Capture the cell that displays the provided text and extract its (X, Y) central coordinate. 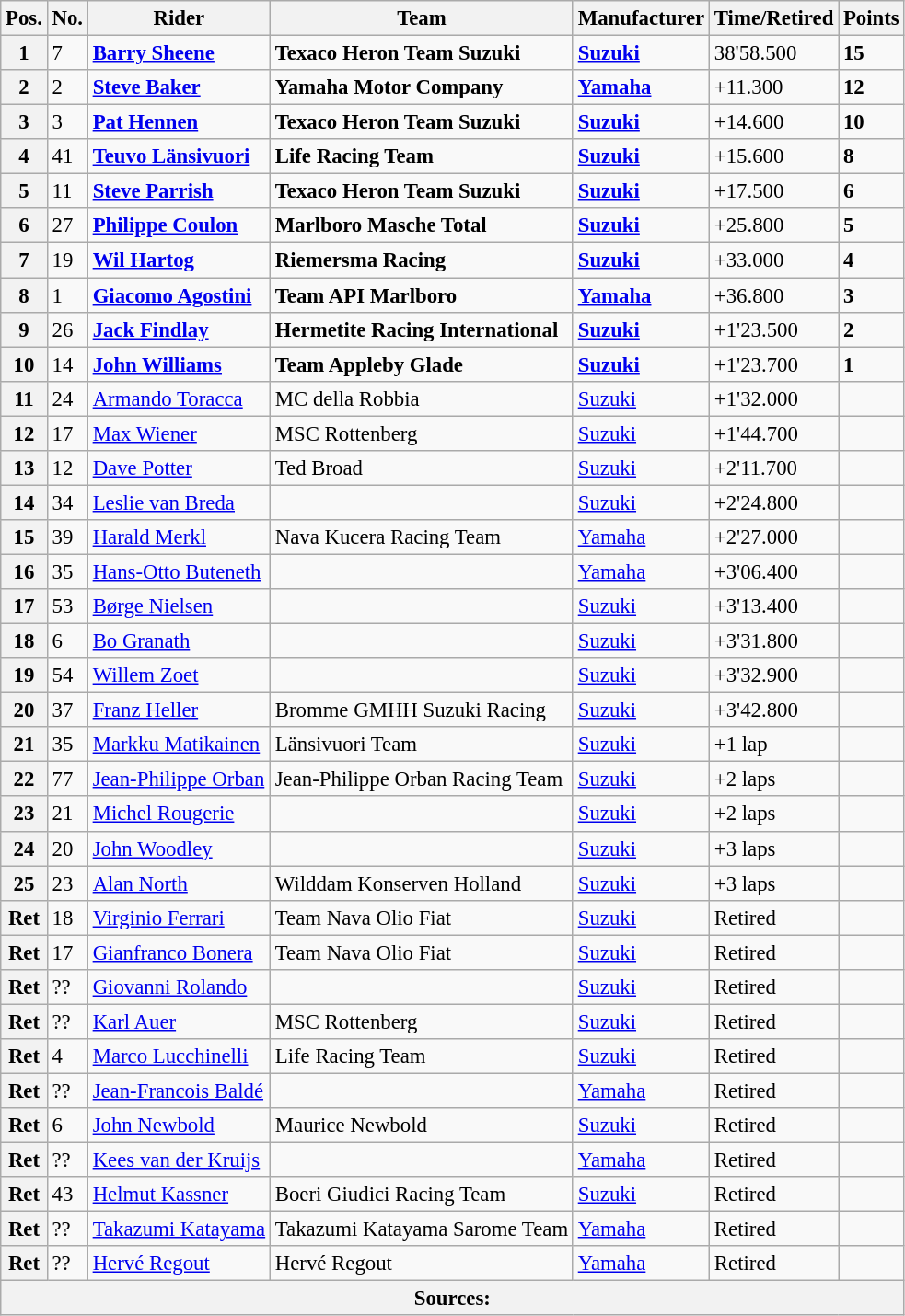
77 (67, 779)
Jack Findlay (179, 329)
+15.600 (774, 156)
+2'27.000 (774, 537)
Pos. (24, 18)
+1'32.000 (774, 398)
Giacomo Agostini (179, 295)
41 (67, 156)
John Williams (179, 364)
John Newbold (179, 1126)
+3'32.900 (774, 675)
+3'06.400 (774, 571)
Team (422, 18)
+1'44.700 (774, 433)
Marlboro Masche Total (422, 225)
No. (67, 18)
+25.800 (774, 225)
Hans-Otto Buteneth (179, 571)
34 (67, 502)
Karl Auer (179, 1022)
9 (24, 329)
22 (24, 779)
Jean-Philippe Orban (179, 779)
Michel Rougerie (179, 814)
Boeri Giudici Racing Team (422, 1195)
+14.600 (774, 122)
Hermetite Racing International (422, 329)
Yamaha Motor Company (422, 87)
Philippe Coulon (179, 225)
Rider (179, 18)
Kees van der Kruijs (179, 1160)
Marco Lucchinelli (179, 1056)
Pat Hennen (179, 122)
Points (871, 18)
43 (67, 1195)
+33.000 (774, 260)
Time/Retired (774, 18)
Giovanni Rolando (179, 987)
Alan North (179, 883)
Manufacturer (641, 18)
+11.300 (774, 87)
37 (67, 710)
+3'31.800 (774, 641)
Franz Heller (179, 710)
Sources: (453, 1299)
53 (67, 606)
Armando Toracca (179, 398)
54 (67, 675)
Willem Zoet (179, 675)
Riemersma Racing (422, 260)
Steve Parrish (179, 191)
Wilddam Konserven Holland (422, 883)
+3'42.800 (774, 710)
16 (24, 571)
Virginio Ferrari (179, 918)
MC della Robbia (422, 398)
Barry Sheene (179, 53)
Bo Granath (179, 641)
Team API Marlboro (422, 295)
Gianfranco Bonera (179, 952)
Dave Potter (179, 468)
+2'24.800 (774, 502)
Max Wiener (179, 433)
Maurice Newbold (422, 1126)
Jean-Francois Baldé (179, 1091)
Bromme GMHH Suzuki Racing (422, 710)
+1'23.700 (774, 364)
39 (67, 537)
Jean-Philippe Orban Racing Team (422, 779)
Helmut Kassner (179, 1195)
Team Appleby Glade (422, 364)
Wil Hartog (179, 260)
Ted Broad (422, 468)
+36.800 (774, 295)
Leslie van Breda (179, 502)
Børge Nielsen (179, 606)
13 (24, 468)
+3'13.400 (774, 606)
25 (24, 883)
Nava Kucera Racing Team (422, 537)
+1 lap (774, 745)
John Woodley (179, 848)
Takazumi Katayama (179, 1229)
+2'11.700 (774, 468)
Harald Merkl (179, 537)
27 (67, 225)
Markku Matikainen (179, 745)
Steve Baker (179, 87)
38'58.500 (774, 53)
26 (67, 329)
+17.500 (774, 191)
Länsivuori Team (422, 745)
Teuvo Länsivuori (179, 156)
+1'23.500 (774, 329)
Takazumi Katayama Sarome Team (422, 1229)
